Identify which cell holds the provided text, then report its (x, y) central coordinate. 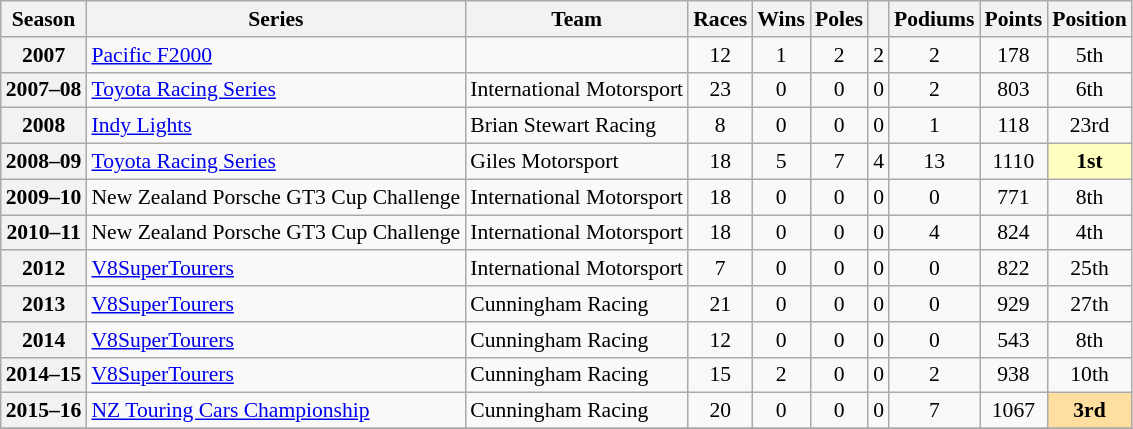
Wins (781, 19)
1st (1089, 162)
5 (781, 162)
3rd (1089, 411)
10th (1089, 375)
25th (1089, 269)
2008–09 (44, 162)
Brian Stewart Racing (576, 126)
NZ Touring Cars Championship (276, 411)
20 (720, 411)
23rd (1089, 126)
2007–08 (44, 90)
2015–16 (44, 411)
23 (720, 90)
1067 (1014, 411)
27th (1089, 304)
2014–15 (44, 375)
178 (1014, 55)
Poles (839, 19)
1110 (1014, 162)
543 (1014, 340)
938 (1014, 375)
929 (1014, 304)
2007 (44, 55)
803 (1014, 90)
Season (44, 19)
Team (576, 19)
Races (720, 19)
13 (934, 162)
4th (1089, 233)
Points (1014, 19)
6th (1089, 90)
824 (1014, 233)
Position (1089, 19)
822 (1014, 269)
2008 (44, 126)
2012 (44, 269)
Pacific F2000 (276, 55)
Giles Motorsport (576, 162)
Podiums (934, 19)
15 (720, 375)
2014 (44, 340)
Series (276, 19)
5th (1089, 55)
8 (720, 126)
2013 (44, 304)
2010–11 (44, 233)
Indy Lights (276, 126)
2009–10 (44, 197)
21 (720, 304)
118 (1014, 126)
771 (1014, 197)
